Output the (X, Y) coordinate of the center of the cell containing the given text.  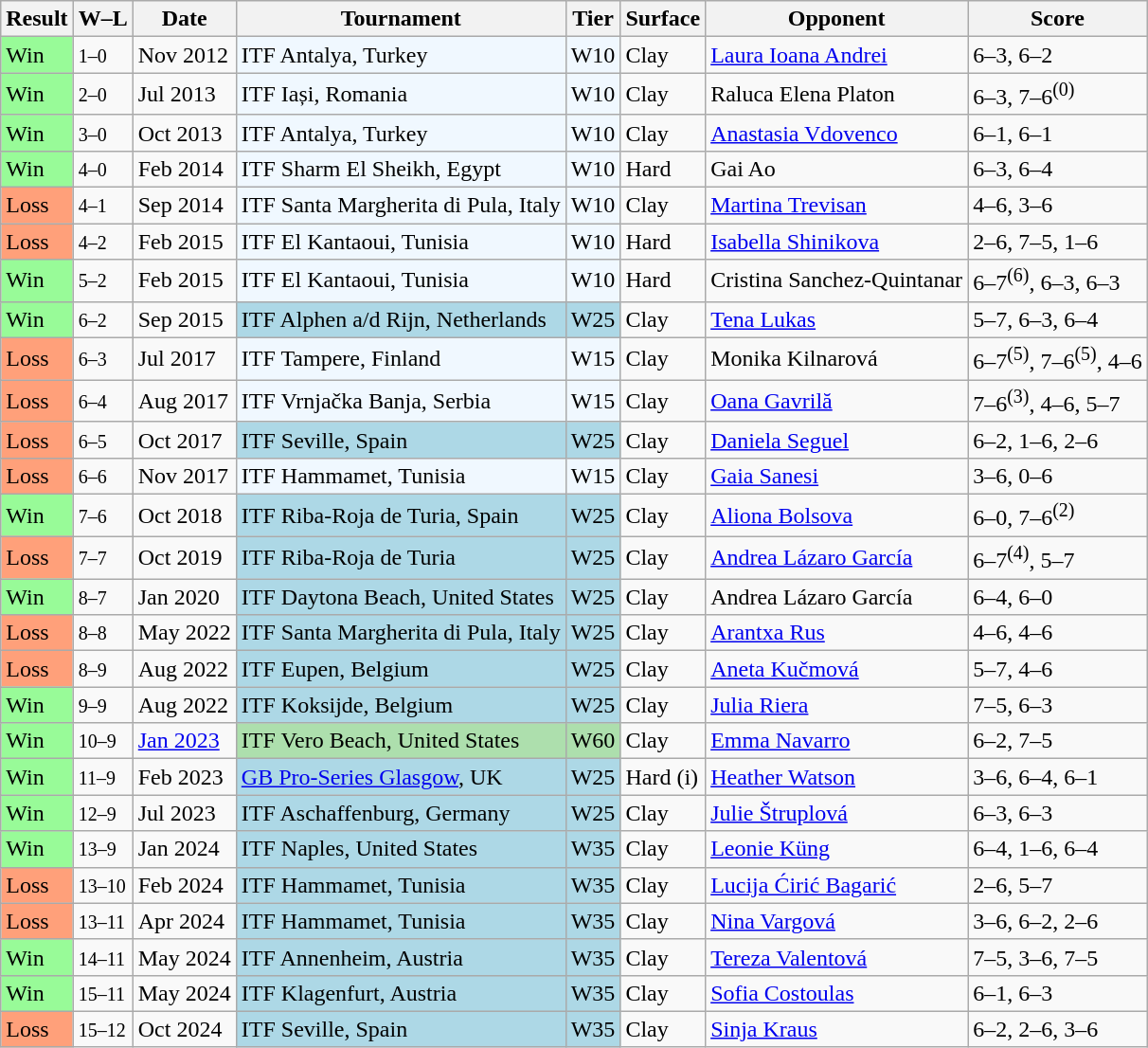
6–7(5), 7–6(5), 4–6 (1058, 358)
Aneta Kučmová (837, 669)
ITF Tampere, Finland (401, 358)
ITF Aschaffenburg, Germany (401, 813)
6–3, 6–4 (1058, 169)
Lucija Ćirić Bagarić (837, 885)
Sofia Costoulas (837, 993)
4–1 (102, 206)
6–1, 6–1 (1058, 133)
Leonie Küng (837, 849)
7–6 (102, 515)
13–9 (102, 849)
7–5, 6–3 (1058, 705)
3–0 (102, 133)
2–6, 7–5, 1–6 (1058, 242)
6–1, 6–3 (1058, 993)
Result (37, 19)
6–3 (102, 358)
Tena Lukas (837, 319)
14–11 (102, 957)
ITF Riba-Roja de Turia (401, 557)
May 2022 (184, 633)
Raluca Elena Platon (837, 95)
Monika Kilnarová (837, 358)
8–8 (102, 633)
6–7(4), 5–7 (1058, 557)
Feb 2023 (184, 777)
Feb 2024 (184, 885)
6–0, 7–6(2) (1058, 515)
Sep 2015 (184, 319)
ITF Riba-Roja de Turia, Spain (401, 515)
Daniela Seguel (837, 440)
ITF Naples, United States (401, 849)
Oct 2013 (184, 133)
Gaia Sanesi (837, 476)
11–9 (102, 777)
Nov 2017 (184, 476)
13–10 (102, 885)
Arantxa Rus (837, 633)
ITF Vero Beach, United States (401, 741)
6–3, 6–3 (1058, 813)
6–4, 6–0 (1058, 597)
Jan 2024 (184, 849)
ITF Sharm El Sheikh, Egypt (401, 169)
6–3, 6–2 (1058, 55)
3–6, 6–4, 6–1 (1058, 777)
Jan 2023 (184, 741)
Anastasia Vdovenco (837, 133)
GB Pro-Series Glasgow, UK (401, 777)
Isabella Shinikova (837, 242)
6–2, 1–6, 2–6 (1058, 440)
Score (1058, 19)
4–6, 4–6 (1058, 633)
10–9 (102, 741)
Hard (i) (663, 777)
Martina Trevisan (837, 206)
ITF Koksijde, Belgium (401, 705)
8–9 (102, 669)
Heather Watson (837, 777)
6–6 (102, 476)
2–6, 5–7 (1058, 885)
Tier (593, 19)
6–2, 2–6, 3–6 (1058, 1029)
Nov 2012 (184, 55)
ITF Daytona Beach, United States (401, 597)
9–9 (102, 705)
Aliona Bolsova (837, 515)
Emma Navarro (837, 741)
ITF Iași, Romania (401, 95)
Surface (663, 19)
3–6, 0–6 (1058, 476)
Jan 2020 (184, 597)
Cristina Sanchez-Quintanar (837, 280)
ITF Klagenfurt, Austria (401, 993)
Jul 2023 (184, 813)
6–3, 7–6(0) (1058, 95)
ITF Alphen a/d Rijn, Netherlands (401, 319)
ITF Annenheim, Austria (401, 957)
Julia Riera (837, 705)
6–5 (102, 440)
W–L (102, 19)
Nina Vargová (837, 921)
7–6(3), 4–6, 5–7 (1058, 402)
Jul 2017 (184, 358)
Date (184, 19)
Feb 2014 (184, 169)
3–6, 6–2, 2–6 (1058, 921)
6–2 (102, 319)
Sep 2014 (184, 206)
2–0 (102, 95)
Oana Gavrilă (837, 402)
4–2 (102, 242)
Oct 2019 (184, 557)
1–0 (102, 55)
Jul 2013 (184, 95)
Laura Ioana Andrei (837, 55)
5–2 (102, 280)
7–5, 3–6, 7–5 (1058, 957)
Gai Ao (837, 169)
ITF Vrnjačka Banja, Serbia (401, 402)
Tournament (401, 19)
ITF Eupen, Belgium (401, 669)
Aug 2017 (184, 402)
Oct 2024 (184, 1029)
8–7 (102, 597)
Apr 2024 (184, 921)
Opponent (837, 19)
5–7, 6–3, 6–4 (1058, 319)
4–0 (102, 169)
Tereza Valentová (837, 957)
4–6, 3–6 (1058, 206)
7–7 (102, 557)
Oct 2018 (184, 515)
5–7, 4–6 (1058, 669)
6–4 (102, 402)
Julie Štruplová (837, 813)
12–9 (102, 813)
15–12 (102, 1029)
W60 (593, 741)
Sinja Kraus (837, 1029)
6–4, 1–6, 6–4 (1058, 849)
13–11 (102, 921)
Oct 2017 (184, 440)
6–2, 7–5 (1058, 741)
15–11 (102, 993)
6–7(6), 6–3, 6–3 (1058, 280)
